Pinpoint the cell where the given text exists, returning its (X, Y) midpoint coordinate. 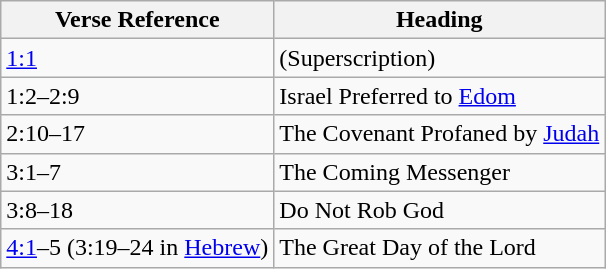
4:1–5 (3:19–24 in Hebrew) (138, 248)
1:1 (138, 58)
3:8–18 (138, 210)
The Covenant Profaned by Judah (440, 134)
The Coming Messenger (440, 172)
1:2–2:9 (138, 96)
Verse Reference (138, 20)
2:10–17 (138, 134)
Do Not Rob God (440, 210)
Israel Preferred to Edom (440, 96)
The Great Day of the Lord (440, 248)
3:1–7 (138, 172)
(Superscription) (440, 58)
Heading (440, 20)
